Extract the [x, y] coordinate from the center of the cell holding the provided text.  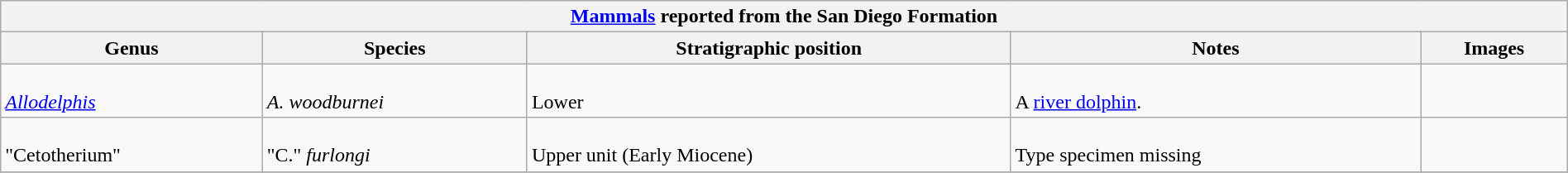
A. woodburnei [394, 91]
Genus [131, 48]
"Cetotherium" [131, 144]
Lower [769, 91]
Mammals reported from the San Diego Formation [784, 17]
A river dolphin. [1216, 91]
"C." furlongi [394, 144]
Type specimen missing [1216, 144]
Notes [1216, 48]
Allodelphis [131, 91]
Species [394, 48]
Stratigraphic position [769, 48]
Images [1494, 48]
Upper unit (Early Miocene) [769, 144]
